Search for the cell housing the specified text and yield its (X, Y) center coordinate. 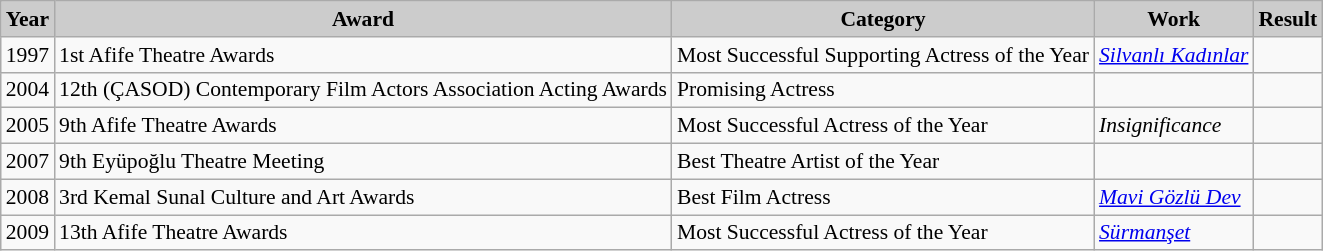
2005 (28, 126)
2009 (28, 233)
Award (363, 19)
1997 (28, 55)
13th Afife Theatre Awards (363, 233)
1st Afife Theatre Awards (363, 55)
Insignificance (1174, 126)
Mavi Gözlü Dev (1174, 197)
Category (883, 19)
3rd Kemal Sunal Culture and Art Awards (363, 197)
Sürmanşet (1174, 233)
Best Theatre Artist of the Year (883, 162)
Best Film Actress (883, 197)
Silvanlı Kadınlar (1174, 55)
9th Afife Theatre Awards (363, 126)
Work (1174, 19)
Promising Actress (883, 90)
2004 (28, 90)
2007 (28, 162)
Year (28, 19)
2008 (28, 197)
12th (ÇASOD) Contemporary Film Actors Association Acting Awards (363, 90)
9th Eyüpoğlu Theatre Meeting (363, 162)
Most Successful Supporting Actress of the Year (883, 55)
Result (1288, 19)
